Return the [X, Y] coordinate for the center point of the cell that contains the specified text.  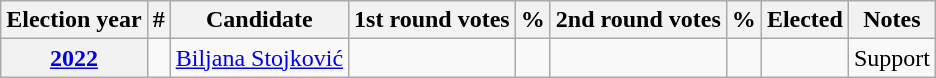
Notes [892, 20]
# [158, 20]
1st round votes [432, 20]
2022 [74, 58]
2nd round votes [638, 20]
Biljana Stojković [259, 58]
Candidate [259, 20]
Support [892, 58]
Election year [74, 20]
Elected [804, 20]
